Return the (X, Y) coordinate for the center point of the cell that contains the specified text.  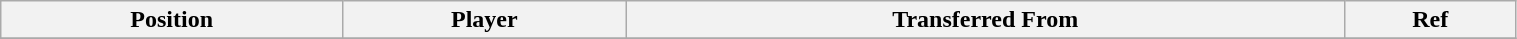
Position (172, 20)
Ref (1430, 20)
Transferred From (985, 20)
Player (484, 20)
